Capture the cell that displays the provided text and extract its (x, y) central coordinate. 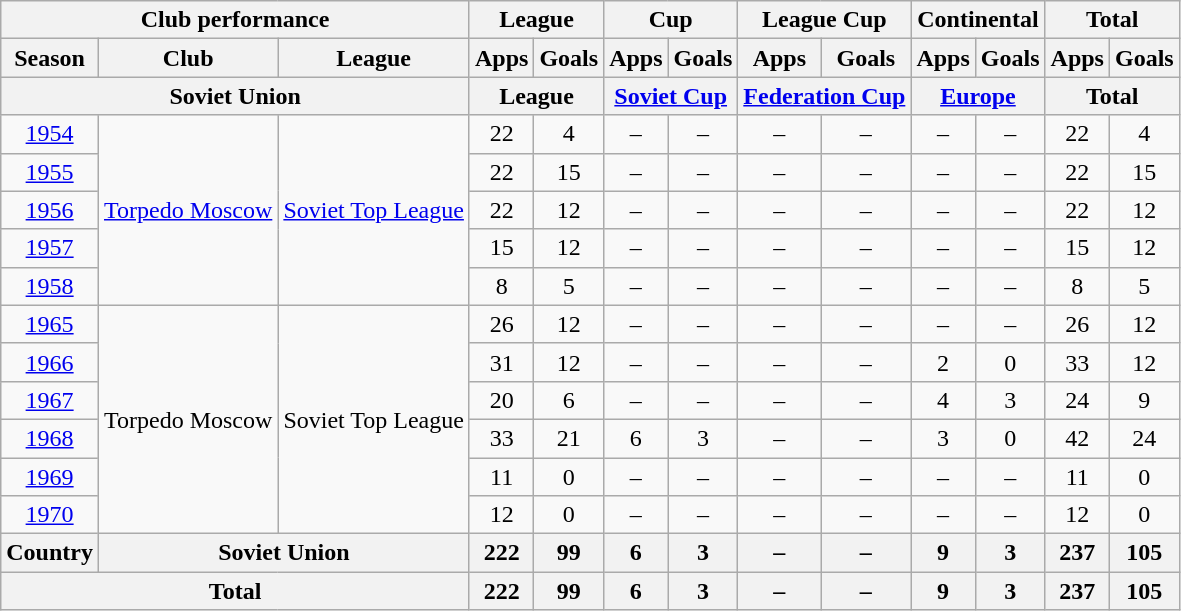
42 (1077, 438)
Season (50, 58)
1966 (50, 362)
Continental (978, 20)
1956 (50, 210)
Club (188, 58)
1954 (50, 134)
20 (501, 400)
Country (50, 553)
Soviet Cup (671, 96)
1965 (50, 324)
Europe (978, 96)
Club performance (236, 20)
1955 (50, 172)
1968 (50, 438)
1970 (50, 515)
1957 (50, 248)
Cup (671, 20)
1958 (50, 286)
2 (943, 362)
1969 (50, 477)
Federation Cup (824, 96)
21 (569, 438)
1967 (50, 400)
League Cup (824, 20)
31 (501, 362)
